Detect which cell encompasses the target text, then output its [x, y] center coordinate. 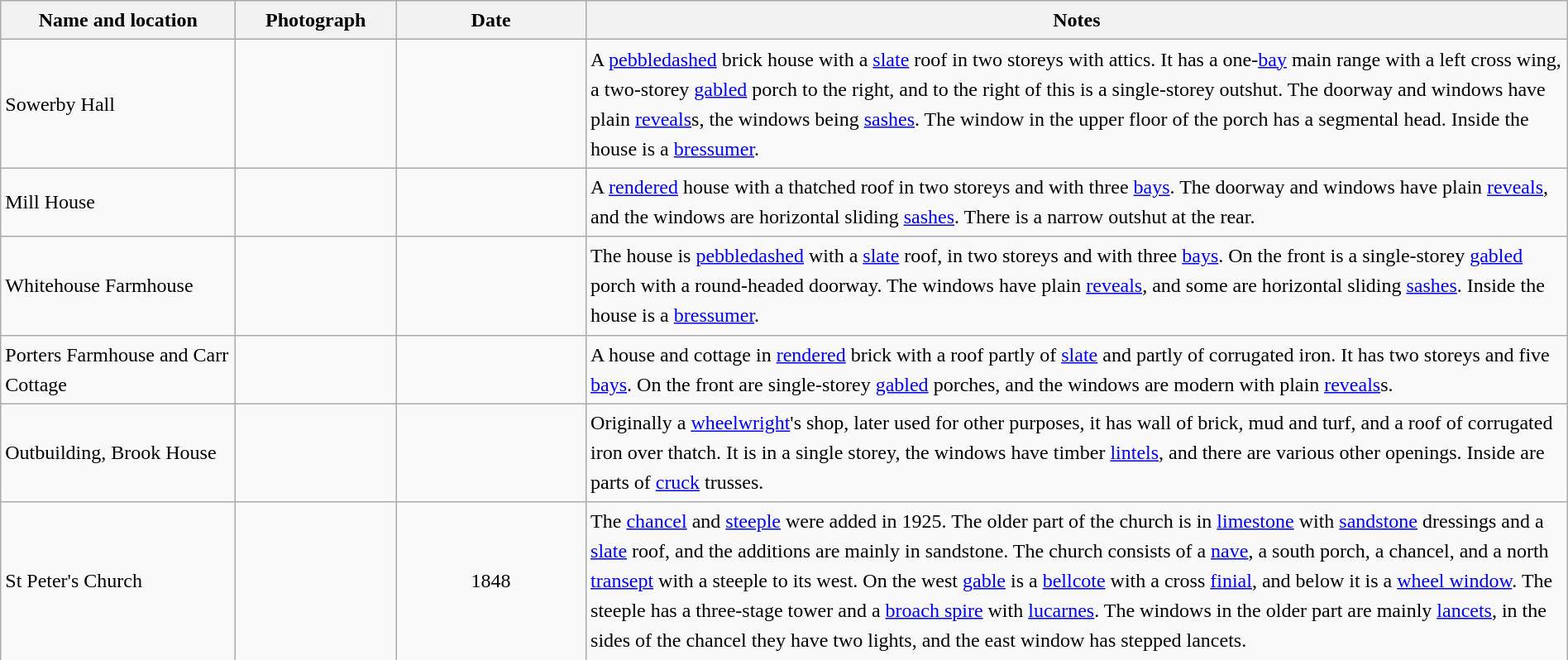
Mill House [118, 202]
Whitehouse Farmhouse [118, 286]
Name and location [118, 20]
Sowerby Hall [118, 104]
Porters Farmhouse and Carr Cottage [118, 369]
Photograph [316, 20]
1848 [491, 581]
Outbuilding, Brook House [118, 453]
Date [491, 20]
St Peter's Church [118, 581]
Notes [1077, 20]
